Provide the [X, Y] coordinate of the cell's center where the given text is located.  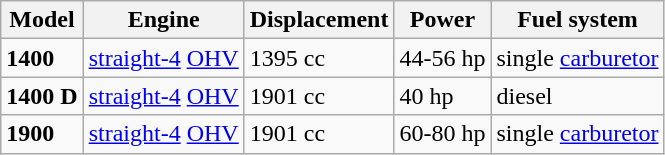
1900 [42, 134]
diesel [578, 96]
1395 cc [319, 58]
Displacement [319, 20]
Fuel system [578, 20]
Engine [164, 20]
1400 [42, 58]
44-56 hp [442, 58]
Power [442, 20]
Model [42, 20]
60-80 hp [442, 134]
1400 D [42, 96]
40 hp [442, 96]
